Find where the given text appears and provide that cell's center as [x, y] coordinate. 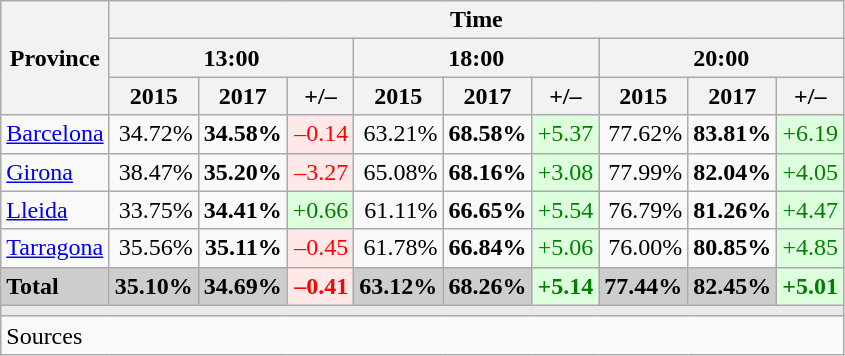
34.69% [242, 286]
Barcelona [55, 134]
20:00 [722, 58]
34.72% [154, 134]
33.75% [154, 210]
+5.14 [566, 286]
35.10% [154, 286]
+5.01 [810, 286]
77.99% [644, 172]
61.11% [398, 210]
63.21% [398, 134]
Girona [55, 172]
Tarragona [55, 248]
+3.08 [566, 172]
38.47% [154, 172]
34.41% [242, 210]
77.44% [644, 286]
Sources [422, 335]
80.85% [732, 248]
–3.27 [320, 172]
34.58% [242, 134]
Lleida [55, 210]
+5.37 [566, 134]
13:00 [232, 58]
Total [55, 286]
63.12% [398, 286]
65.08% [398, 172]
76.00% [644, 248]
+5.06 [566, 248]
–0.45 [320, 248]
+4.05 [810, 172]
68.16% [488, 172]
61.78% [398, 248]
Province [55, 58]
68.26% [488, 286]
–0.41 [320, 286]
66.65% [488, 210]
82.45% [732, 286]
+5.54 [566, 210]
77.62% [644, 134]
76.79% [644, 210]
Time [476, 20]
35.56% [154, 248]
68.58% [488, 134]
18:00 [476, 58]
83.81% [732, 134]
35.20% [242, 172]
82.04% [732, 172]
81.26% [732, 210]
–0.14 [320, 134]
66.84% [488, 248]
+6.19 [810, 134]
35.11% [242, 248]
+4.47 [810, 210]
+0.66 [320, 210]
+4.85 [810, 248]
